Scan for the cell matching the given text and deliver its (X, Y) coordinate at center. 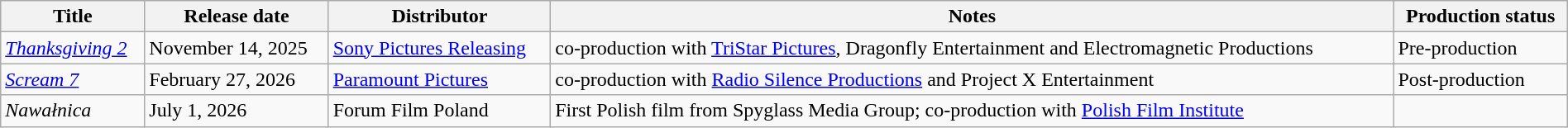
Title (73, 17)
Release date (237, 17)
November 14, 2025 (237, 48)
Sony Pictures Releasing (440, 48)
Paramount Pictures (440, 79)
co-production with TriStar Pictures, Dragonfly Entertainment and Electromagnetic Productions (973, 48)
Thanksgiving 2 (73, 48)
Production status (1480, 17)
Scream 7 (73, 79)
July 1, 2026 (237, 111)
Pre-production (1480, 48)
co-production with Radio Silence Productions and Project X Entertainment (973, 79)
Forum Film Poland (440, 111)
Distributor (440, 17)
Post-production (1480, 79)
February 27, 2026 (237, 79)
Notes (973, 17)
Nawałnica (73, 111)
First Polish film from Spyglass Media Group; co-production with Polish Film Institute (973, 111)
